Determine the (x, y) coordinate at the center of the cell enclosing the given text.  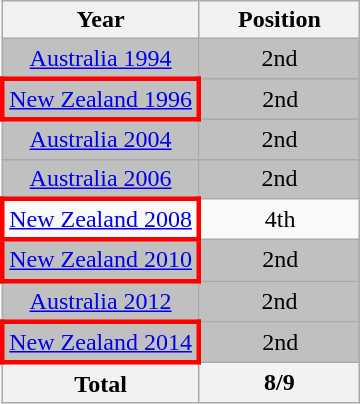
New Zealand 2010 (100, 260)
8/9 (280, 383)
Year (100, 20)
New Zealand 2014 (100, 342)
4th (280, 220)
Australia 2004 (100, 139)
Australia 2012 (100, 302)
Australia 2006 (100, 179)
New Zealand 2008 (100, 220)
New Zealand 1996 (100, 98)
Position (280, 20)
Australia 1994 (100, 59)
Total (100, 383)
